From the cell containing the given text, extract its center point as (X, Y) coordinate. 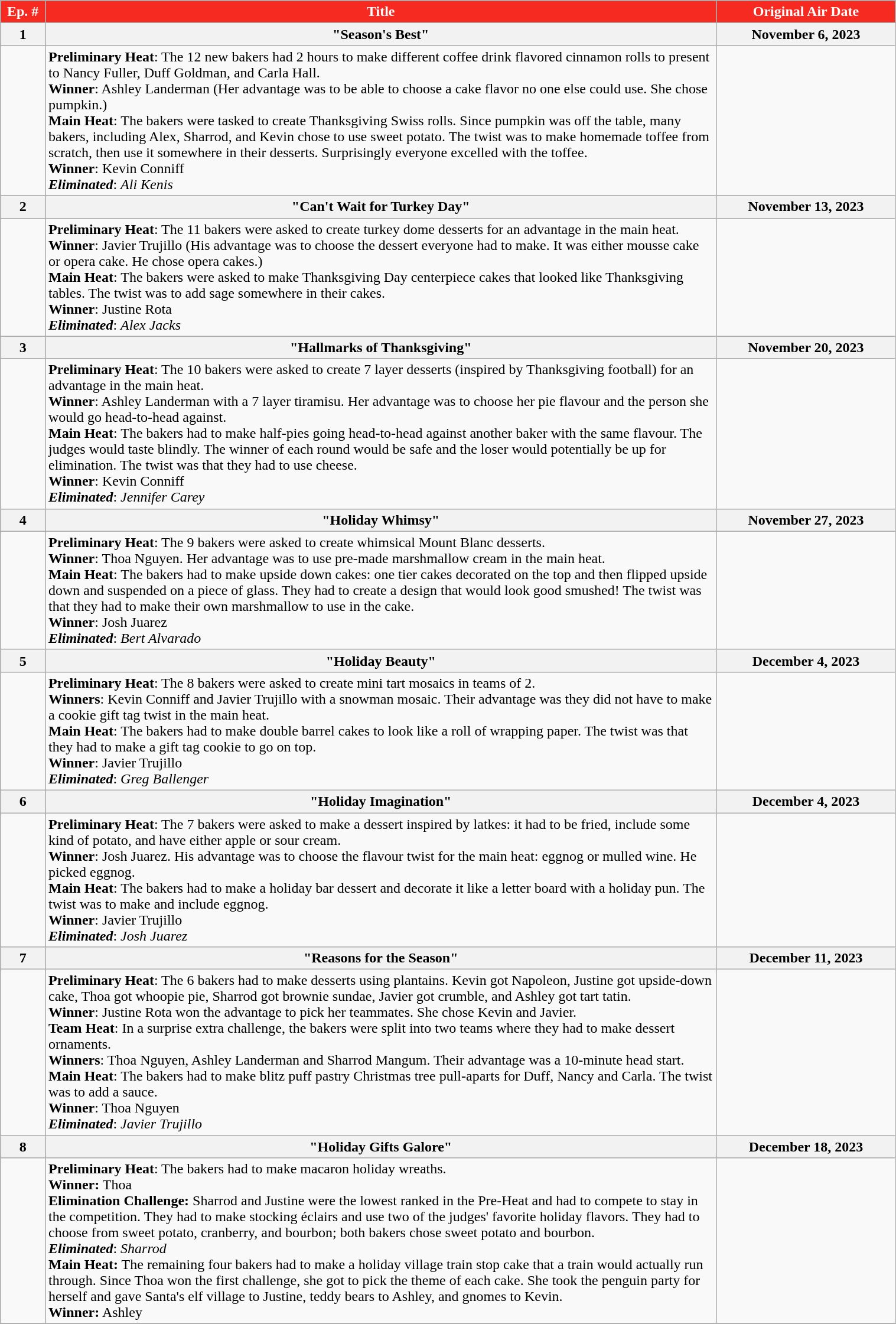
"Holiday Whimsy" (380, 520)
"Holiday Beauty" (380, 661)
2 (23, 207)
December 18, 2023 (806, 1147)
6 (23, 801)
"Holiday Imagination" (380, 801)
Title (380, 12)
November 13, 2023 (806, 207)
November 6, 2023 (806, 34)
8 (23, 1147)
November 27, 2023 (806, 520)
"Can't Wait for Turkey Day" (380, 207)
November 20, 2023 (806, 347)
December 11, 2023 (806, 958)
Ep. # (23, 12)
1 (23, 34)
"Season's Best" (380, 34)
"Hallmarks of Thanksgiving" (380, 347)
"Reasons for the Season" (380, 958)
7 (23, 958)
Original Air Date (806, 12)
3 (23, 347)
5 (23, 661)
4 (23, 520)
"Holiday Gifts Galore" (380, 1147)
